Identify which cell holds the provided text, then report its (x, y) central coordinate. 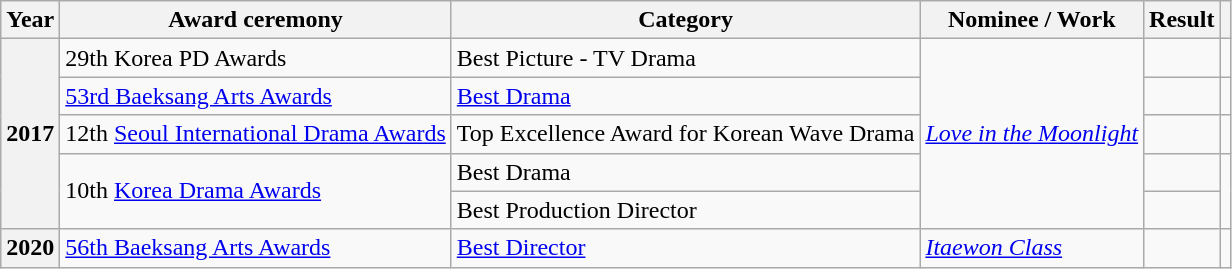
Year (30, 20)
Category (686, 20)
Love in the Moonlight (1032, 134)
53rd Baeksang Arts Awards (256, 96)
10th Korea Drama Awards (256, 191)
Result (1182, 20)
Top Excellence Award for Korean Wave Drama (686, 134)
29th Korea PD Awards (256, 58)
Nominee / Work (1032, 20)
56th Baeksang Arts Awards (256, 248)
Best Picture - TV Drama (686, 58)
12th Seoul International Drama Awards (256, 134)
2017 (30, 134)
Best Director (686, 248)
Itaewon Class (1032, 248)
Best Production Director (686, 210)
Award ceremony (256, 20)
2020 (30, 248)
